From the cell containing the given text, extract its center point as [X, Y] coordinate. 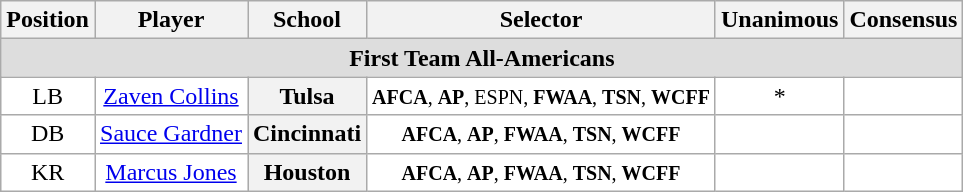
Consensus [904, 20]
Selector [542, 20]
Unanimous [779, 20]
AFCA, AP, ESPN, FWAA, TSN, WCFF [542, 96]
Zaven Collins [170, 96]
Tulsa [308, 96]
School [308, 20]
Position [48, 20]
DB [48, 134]
Houston [308, 172]
Player [170, 20]
First Team All-Americans [482, 58]
LB [48, 96]
* [779, 96]
KR [48, 172]
Marcus Jones [170, 172]
Sauce Gardner [170, 134]
Cincinnati [308, 134]
